From the cell containing the given text, extract its center point as [X, Y] coordinate. 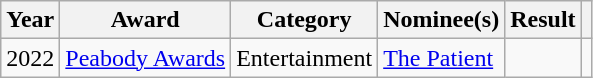
Year [30, 20]
Category [304, 20]
2022 [30, 58]
Entertainment [304, 58]
The Patient [442, 58]
Peabody Awards [146, 58]
Nominee(s) [442, 20]
Award [146, 20]
Result [543, 20]
